Identify which cell holds the provided text, then report its (x, y) central coordinate. 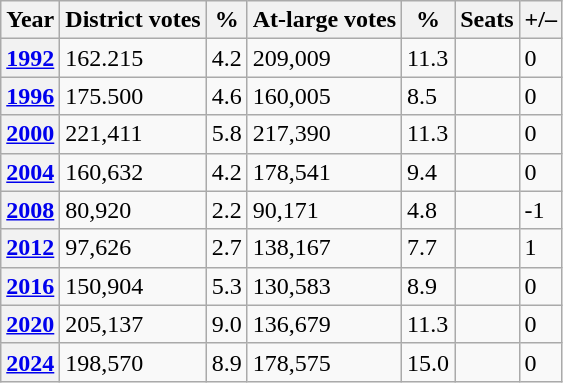
162.215 (133, 58)
198,570 (133, 362)
138,167 (324, 248)
5.8 (226, 134)
2.2 (226, 210)
Year (30, 20)
9.4 (428, 172)
221,411 (133, 134)
175.500 (133, 96)
2016 (30, 286)
1996 (30, 96)
209,009 (324, 58)
+/– (540, 20)
178,541 (324, 172)
4.6 (226, 96)
15.0 (428, 362)
217,390 (324, 134)
97,626 (133, 248)
2008 (30, 210)
9.0 (226, 324)
160,632 (133, 172)
-1 (540, 210)
130,583 (324, 286)
1992 (30, 58)
160,005 (324, 96)
2004 (30, 172)
205,137 (133, 324)
5.3 (226, 286)
At-large votes (324, 20)
150,904 (133, 286)
80,920 (133, 210)
136,679 (324, 324)
2024 (30, 362)
Seats (487, 20)
1 (540, 248)
2020 (30, 324)
90,171 (324, 210)
District votes (133, 20)
2.7 (226, 248)
4.8 (428, 210)
2012 (30, 248)
178,575 (324, 362)
7.7 (428, 248)
8.5 (428, 96)
2000 (30, 134)
